Return (x, y) of the center of cell containing provided text 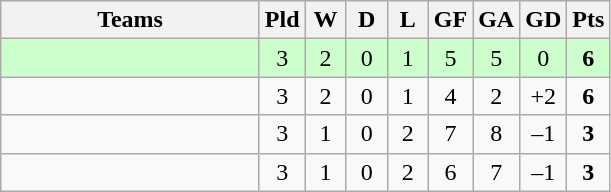
+2 (544, 96)
L (408, 20)
Teams (130, 20)
Pld (282, 20)
8 (496, 134)
Pts (588, 20)
D (366, 20)
GF (450, 20)
GD (544, 20)
W (326, 20)
4 (450, 96)
GA (496, 20)
